Return (X, Y) of the center of cell containing provided text 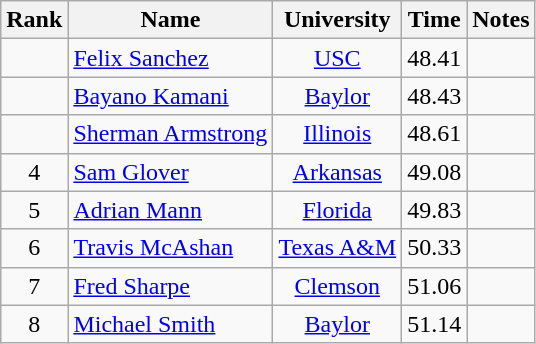
4 (34, 172)
University (338, 20)
51.06 (434, 286)
Adrian Mann (170, 210)
Bayano Kamani (170, 96)
51.14 (434, 324)
Felix Sanchez (170, 58)
USC (338, 58)
48.43 (434, 96)
Notes (501, 20)
Michael Smith (170, 324)
Sam Glover (170, 172)
49.83 (434, 210)
Illinois (338, 134)
7 (34, 286)
49.08 (434, 172)
Arkansas (338, 172)
Travis McAshan (170, 248)
5 (34, 210)
Texas A&M (338, 248)
Rank (34, 20)
Florida (338, 210)
Fred Sharpe (170, 286)
Time (434, 20)
8 (34, 324)
48.61 (434, 134)
48.41 (434, 58)
Clemson (338, 286)
Name (170, 20)
Sherman Armstrong (170, 134)
6 (34, 248)
50.33 (434, 248)
